Extract the (X, Y) coordinate from the center of the cell holding the provided text.  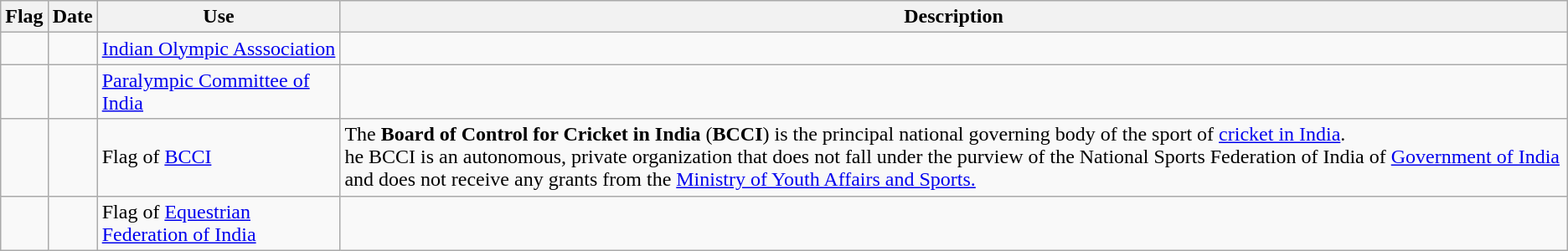
Date (72, 17)
Indian Olympic Asssociation (219, 49)
Flag (24, 17)
Use (219, 17)
Flag of Equestrian Federation of India (219, 223)
Description (953, 17)
Paralympic Committee of India (219, 92)
Flag of BCCI (219, 157)
